Determine the (x, y) coordinate at the center of the cell enclosing the given text.  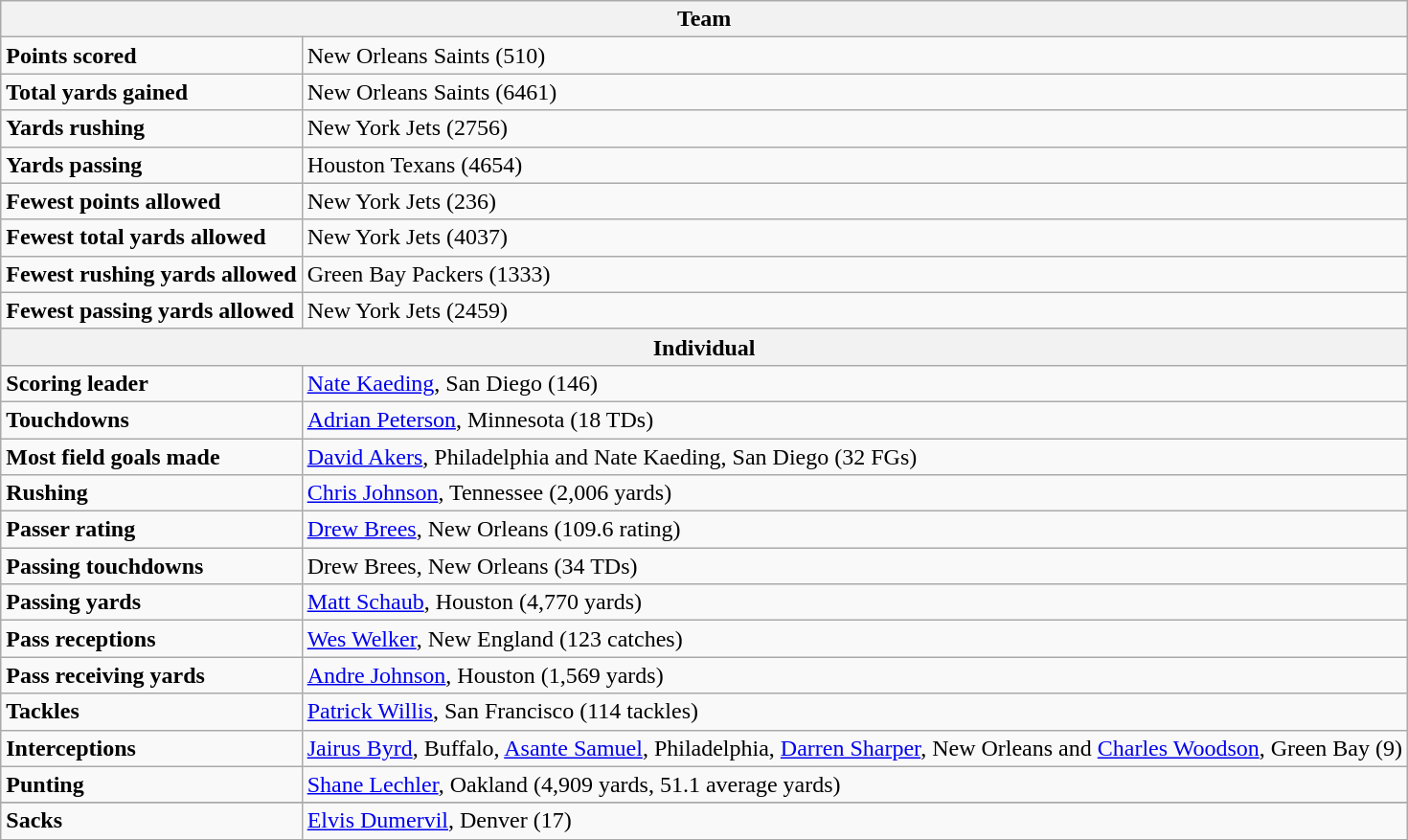
Yards rushing (151, 128)
Andre Johnson, Houston (1,569 yards) (854, 675)
Sacks (151, 821)
Interceptions (151, 748)
Adrian Peterson, Minnesota (18 TDs) (854, 420)
Pass receptions (151, 639)
Fewest rushing yards allowed (151, 274)
Chris Johnson, Tennessee (2,006 yards) (854, 493)
David Akers, Philadelphia and Nate Kaeding, San Diego (32 FGs) (854, 457)
Passer rating (151, 530)
Wes Welker, New England (123 catches) (854, 639)
New York Jets (2756) (854, 128)
Matt Schaub, Houston (4,770 yards) (854, 602)
Individual (705, 347)
Fewest points allowed (151, 201)
New Orleans Saints (510) (854, 56)
Passing touchdowns (151, 566)
Team (705, 19)
Tackles (151, 712)
Rushing (151, 493)
Most field goals made (151, 457)
Scoring leader (151, 383)
Pass receiving yards (151, 675)
Drew Brees, New Orleans (109.6 rating) (854, 530)
Fewest passing yards allowed (151, 310)
Nate Kaeding, San Diego (146) (854, 383)
Yards passing (151, 165)
New Orleans Saints (6461) (854, 92)
New York Jets (4037) (854, 238)
Points scored (151, 56)
Fewest total yards allowed (151, 238)
Passing yards (151, 602)
New York Jets (236) (854, 201)
Shane Lechler, Oakland (4,909 yards, 51.1 average yards) (854, 784)
New York Jets (2459) (854, 310)
Punting (151, 784)
Drew Brees, New Orleans (34 TDs) (854, 566)
Patrick Willis, San Francisco (114 tackles) (854, 712)
Jairus Byrd, Buffalo, Asante Samuel, Philadelphia, Darren Sharper, New Orleans and Charles Woodson, Green Bay (9) (854, 748)
Elvis Dumervil, Denver (17) (854, 821)
Touchdowns (151, 420)
Houston Texans (4654) (854, 165)
Green Bay Packers (1333) (854, 274)
Total yards gained (151, 92)
